Find where the given text appears and provide that cell's center as (x, y) coordinate. 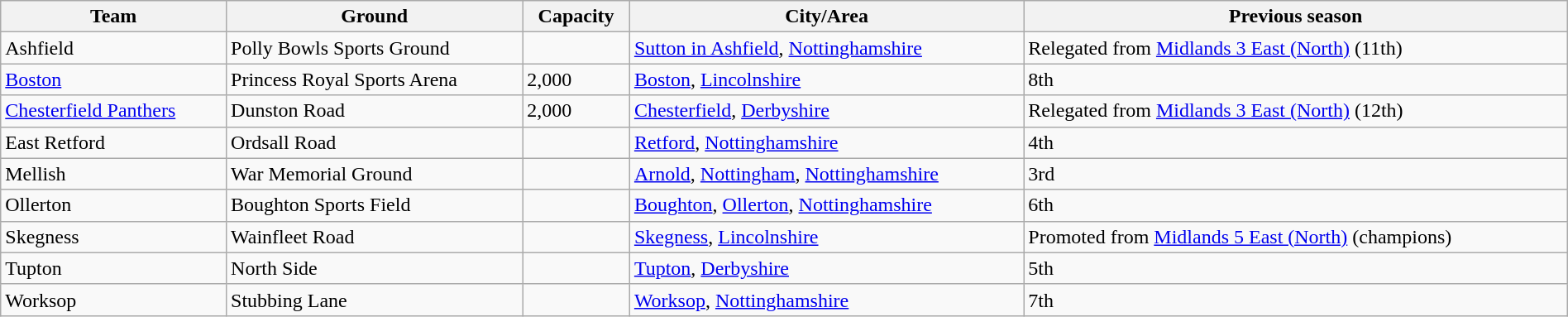
North Side (375, 268)
8th (1295, 79)
Team (114, 17)
Tupton, Derbyshire (826, 268)
Promoted from Midlands 5 East (North) (champions) (1295, 237)
Previous season (1295, 17)
Ground (375, 17)
Boughton, Ollerton, Nottinghamshire (826, 205)
Ordsall Road (375, 142)
Princess Royal Sports Arena (375, 79)
3rd (1295, 174)
Skegness (114, 237)
Wainfleet Road (375, 237)
5th (1295, 268)
East Retford (114, 142)
Worksop, Nottinghamshire (826, 300)
Tupton (114, 268)
Dunston Road (375, 111)
Relegated from Midlands 3 East (North) (11th) (1295, 48)
Sutton in Ashfield, Nottinghamshire (826, 48)
Boston (114, 79)
6th (1295, 205)
Mellish (114, 174)
Worksop (114, 300)
War Memorial Ground (375, 174)
Chesterfield, Derbyshire (826, 111)
Stubbing Lane (375, 300)
4th (1295, 142)
Chesterfield Panthers (114, 111)
Ollerton (114, 205)
Ashfield (114, 48)
Capacity (576, 17)
Boston, Lincolnshire (826, 79)
City/Area (826, 17)
Boughton Sports Field (375, 205)
Relegated from Midlands 3 East (North) (12th) (1295, 111)
Retford, Nottinghamshire (826, 142)
Skegness, Lincolnshire (826, 237)
Arnold, Nottingham, Nottinghamshire (826, 174)
Polly Bowls Sports Ground (375, 48)
7th (1295, 300)
